Determine the [X, Y] coordinate at the center of the cell enclosing the given text.  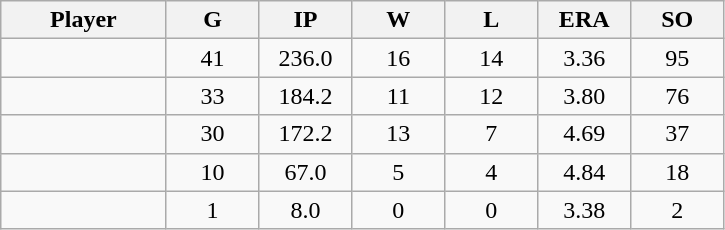
1 [212, 210]
5 [398, 172]
3.38 [584, 210]
3.36 [584, 58]
41 [212, 58]
7 [492, 134]
SO [678, 20]
Player [84, 20]
11 [398, 96]
4.69 [584, 134]
ERA [584, 20]
4 [492, 172]
30 [212, 134]
13 [398, 134]
G [212, 20]
67.0 [306, 172]
18 [678, 172]
8.0 [306, 210]
4.84 [584, 172]
2 [678, 210]
12 [492, 96]
236.0 [306, 58]
3.80 [584, 96]
W [398, 20]
L [492, 20]
16 [398, 58]
14 [492, 58]
37 [678, 134]
95 [678, 58]
184.2 [306, 96]
172.2 [306, 134]
33 [212, 96]
10 [212, 172]
IP [306, 20]
76 [678, 96]
